For the text-containing cell, return its midpoint in [x, y] coordinate format. 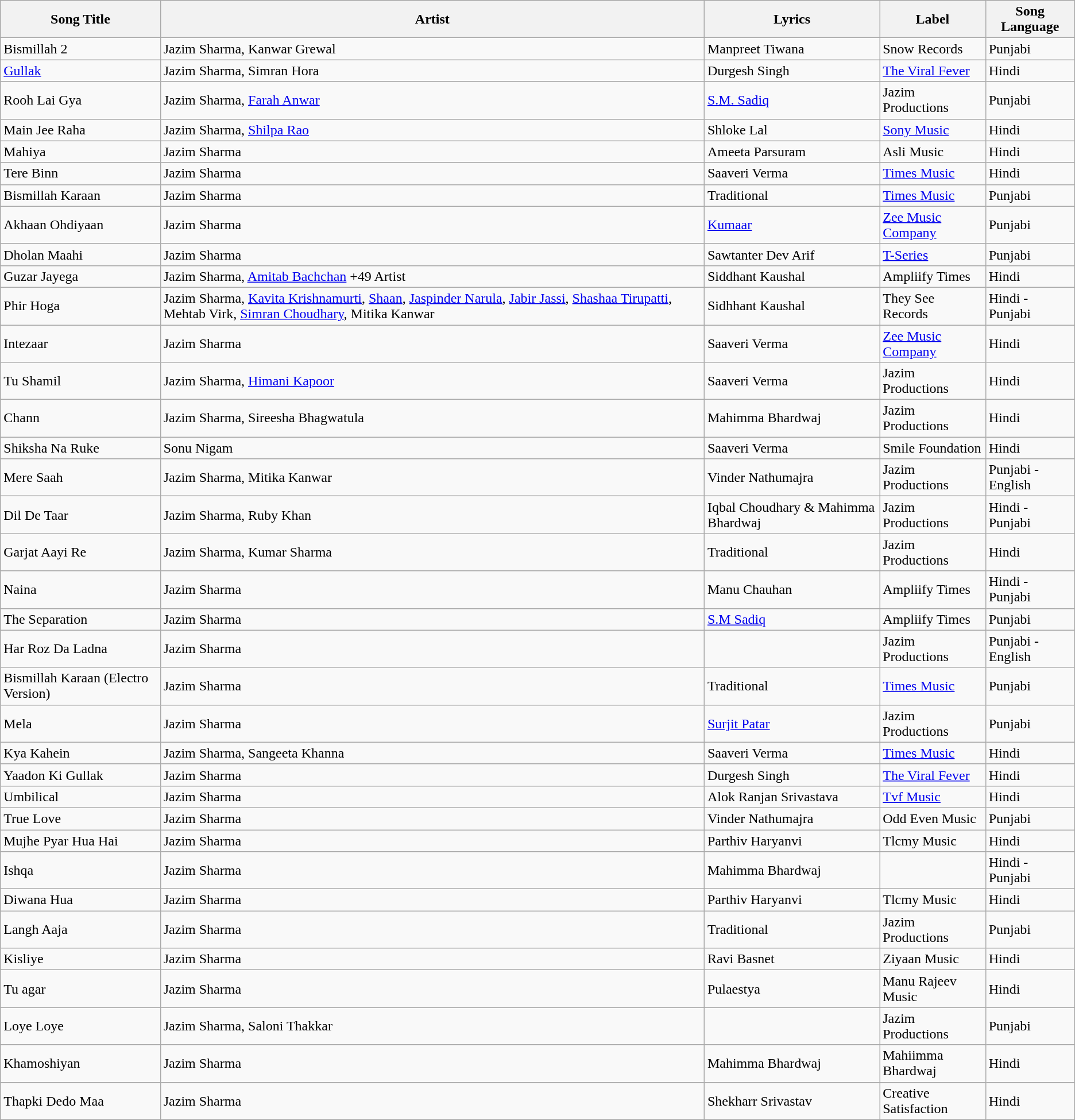
Bismillah Karaan (Electro Version) [80, 686]
Guzar Jayega [80, 276]
The Separation [80, 619]
Garjat Aayi Re [80, 553]
Jazim Sharma, Shilpa Rao [432, 130]
Song Title [80, 20]
Phir Hoga [80, 306]
Sonu Nigam [432, 448]
Jazim Sharma, Mitika Kanwar [432, 478]
Thapki Dedo Maa [80, 1100]
Alok Ranjan Srivastava [791, 797]
Snow Records [933, 49]
Naina [80, 589]
Odd Even Music [933, 818]
Chann [80, 418]
Jazim Sharma, Ruby Khan [432, 515]
Jazim Sharma, Sireesha Bhagwatula [432, 418]
Jazim Sharma, Kumar Sharma [432, 553]
T-Series [933, 254]
Manu Chauhan [791, 589]
Jazim Sharma, Saloni Thakkar [432, 1026]
Diwana Hua [80, 900]
Umbilical [80, 797]
Sidhhant Kaushal [791, 306]
Shekharr Srivastav [791, 1100]
Kisliye [80, 959]
S.M. Sadiq [791, 100]
Jazim Sharma, Kavita Krishnamurti, Shaan, Jaspinder Narula, Jabir Jassi, Shashaa Tirupatti, Mehtab Virk, Simran Choudhary, Mitika Kanwar [432, 306]
Har Roz Da Ladna [80, 649]
Shiksha Na Ruke [80, 448]
Label [933, 20]
Artist [432, 20]
They See Records [933, 306]
Khamoshiyan [80, 1064]
Akhaan Ohdiyaan [80, 225]
Shloke Lal [791, 130]
Kumaar [791, 225]
Jazim Sharma, Simran Hora [432, 71]
Tu Shamil [80, 381]
Ziyaan Music [933, 959]
Pulaestya [791, 989]
Mela [80, 724]
Main Jee Raha [80, 130]
Siddhant Kaushal [791, 276]
Manu Rajeev Music [933, 989]
Smile Foundation [933, 448]
Ameeta Parsuram [791, 152]
Langh Aaja [80, 929]
Creative Satisfaction [933, 1100]
Rooh Lai Gya [80, 100]
Mahiya [80, 152]
Jazim Sharma, Himani Kapoor [432, 381]
Gullak [80, 71]
Sony Music [933, 130]
Bismillah 2 [80, 49]
True Love [80, 818]
Kya Kahein [80, 753]
Tu agar [80, 989]
Dil De Taar [80, 515]
Mujhe Pyar Hua Hai [80, 840]
Yaadon Ki Gullak [80, 775]
Jazim Sharma, Farah Anwar [432, 100]
S.M Sadiq [791, 619]
Manpreet Tiwana [791, 49]
Loye Loye [80, 1026]
Mahiimma Bhardwaj [933, 1064]
Sawtanter Dev Arif [791, 254]
Tvf Music [933, 797]
Asli Music [933, 152]
Dholan Maahi [80, 254]
Bismillah Karaan [80, 195]
Ravi Basnet [791, 959]
Iqbal Choudhary & Mahimma Bhardwaj [791, 515]
Jazim Sharma, Sangeeta Khanna [432, 753]
Song Language [1030, 20]
Jazim Sharma, Kanwar Grewal [432, 49]
Lyrics [791, 20]
Mere Saah [80, 478]
Intezaar [80, 343]
Ishqa [80, 871]
Jazim Sharma, Amitab Bachchan +49 Artist [432, 276]
Tere Binn [80, 173]
Surjit Patar [791, 724]
